For the text-containing cell, return its midpoint in [x, y] coordinate format. 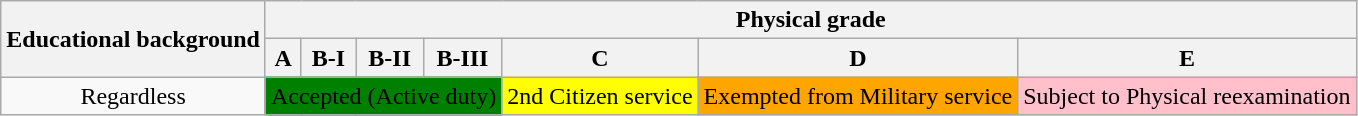
Subject to Physical reexamination [1187, 96]
Accepted (Active duty) [383, 96]
2nd Citizen service [600, 96]
Educational background [134, 39]
Exempted from Military service [858, 96]
C [600, 58]
A [282, 58]
E [1187, 58]
Physical grade [810, 20]
D [858, 58]
B-III [462, 58]
B-I [328, 58]
Regardless [134, 96]
B-II [390, 58]
